Identify which cell holds the provided text, then report its (x, y) central coordinate. 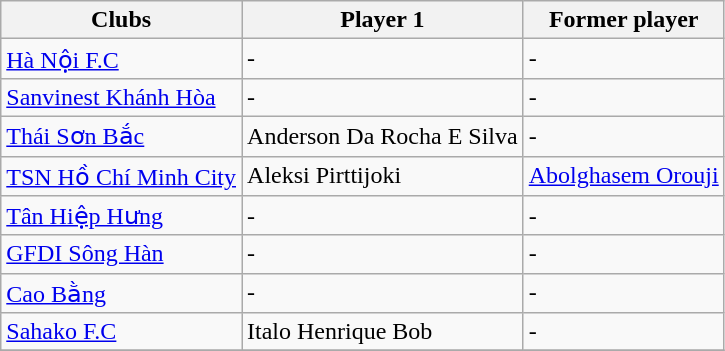
GFDI Sông Hàn (122, 254)
Cao Bằng (122, 293)
Clubs (122, 20)
Abolghasem Orouji (624, 176)
Thái Sơn Bắc (122, 136)
TSN Hồ Chí Minh City (122, 176)
Sanvinest Khánh Hòa (122, 97)
Player 1 (383, 20)
Aleksi Pirttijoki (383, 176)
Sahako F.C (122, 332)
Hà Nội F.C (122, 59)
Tân Hiệp Hưng (122, 216)
Anderson Da Rocha E Silva (383, 136)
Former player (624, 20)
Italo Henrique Bob (383, 332)
